From the cell containing the given text, extract its center point as [X, Y] coordinate. 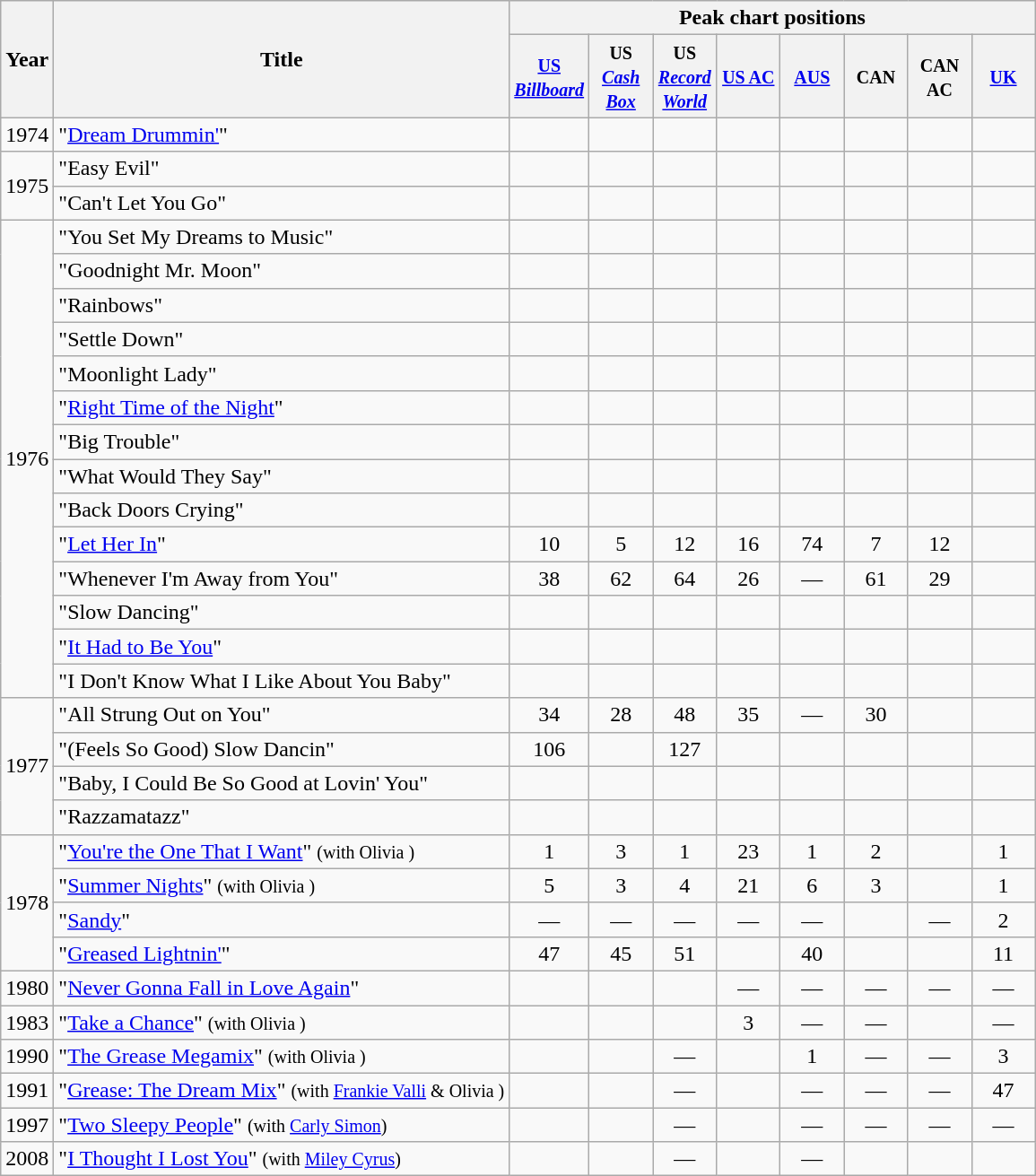
40 [813, 954]
"Let Her In" [282, 544]
11 [1003, 954]
"You Set My Dreams to Music" [282, 237]
"Dream Drummin'" [282, 135]
Peak chart positions [772, 18]
1997 [27, 1125]
1991 [27, 1091]
"Settle Down" [282, 339]
US AC [748, 76]
61 [875, 579]
7 [875, 544]
2008 [27, 1159]
1980 [27, 988]
51 [685, 954]
1978 [27, 902]
1975 [27, 186]
1990 [27, 1057]
"Never Gonna Fall in Love Again" [282, 988]
1974 [27, 135]
1983 [27, 1022]
62 [621, 579]
"Two Sleepy People" (with Carly Simon) [282, 1125]
64 [685, 579]
"Take a Chance" (with Olivia ) [282, 1022]
45 [621, 954]
"Sandy" [282, 919]
US Billboard [549, 76]
"Summer Nights" (with Olivia ) [282, 885]
26 [748, 579]
"(Feels So Good) Slow Dancin" [282, 749]
48 [685, 715]
34 [549, 715]
"Easy Evil" [282, 169]
74 [813, 544]
127 [685, 749]
"The Grease Megamix" (with Olivia ) [282, 1057]
"It Had to Be You" [282, 647]
"What Would They Say" [282, 476]
"Moonlight Lady" [282, 373]
35 [748, 715]
"Big Trouble" [282, 441]
UK [1003, 76]
"You're the One That I Want" (with Olivia ) [282, 851]
"Razzamatazz" [282, 817]
23 [748, 851]
US Record World [685, 76]
"Can't Let You Go" [282, 203]
US Cash Box [621, 76]
"Right Time of the Night" [282, 407]
6 [813, 885]
21 [748, 885]
"Back Doors Crying" [282, 510]
1977 [27, 766]
"Slow Dancing" [282, 613]
28 [621, 715]
106 [549, 749]
"Rainbows" [282, 305]
"Greased Lightnin'" [282, 954]
"Baby, I Could Be So Good at Lovin' You" [282, 783]
"Goodnight Mr. Moon" [282, 271]
"Grease: The Dream Mix" (with Frankie Valli & Olivia ) [282, 1091]
"I Thought I Lost You" (with Miley Cyrus) [282, 1159]
38 [549, 579]
30 [875, 715]
16 [748, 544]
Title [282, 59]
"All Strung Out on You" [282, 715]
29 [940, 579]
CAN [875, 76]
CAN AC [940, 76]
1976 [27, 459]
"I Don't Know What I Like About You Baby" [282, 681]
4 [685, 885]
10 [549, 544]
"Whenever I'm Away from You" [282, 579]
AUS [813, 76]
Year [27, 59]
